Find where the given text appears and provide that cell's center as [x, y] coordinate. 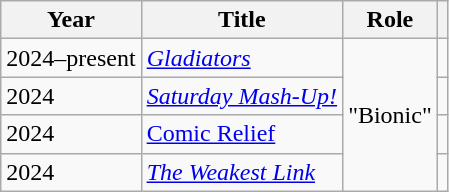
2024–present [71, 58]
Gladiators [242, 58]
The Weakest Link [242, 172]
Comic Relief [242, 134]
Saturday Mash-Up! [242, 96]
Title [242, 20]
Role [390, 20]
Year [71, 20]
"Bionic" [390, 115]
